Identify which cell holds the provided text, then report its [x, y] central coordinate. 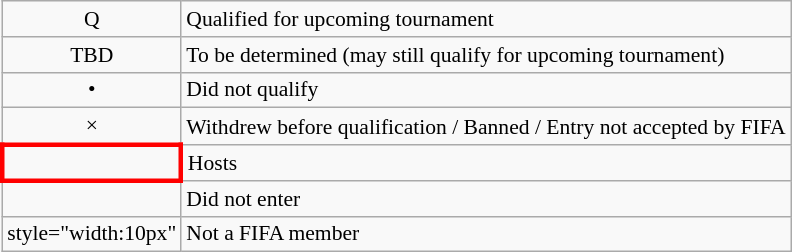
Did not qualify [486, 90]
TBD [92, 55]
Did not enter [486, 199]
Q [92, 19]
Hosts [486, 163]
Withdrew before qualification / Banned / Entry not accepted by FIFA [486, 126]
Qualified for upcoming tournament [486, 19]
style="width:10px" [92, 234]
To be determined (may still qualify for upcoming tournament) [486, 55]
× [92, 126]
• [92, 90]
Not a FIFA member [486, 234]
